Provide the (x, y) coordinate of the cell's center where the given text is located.  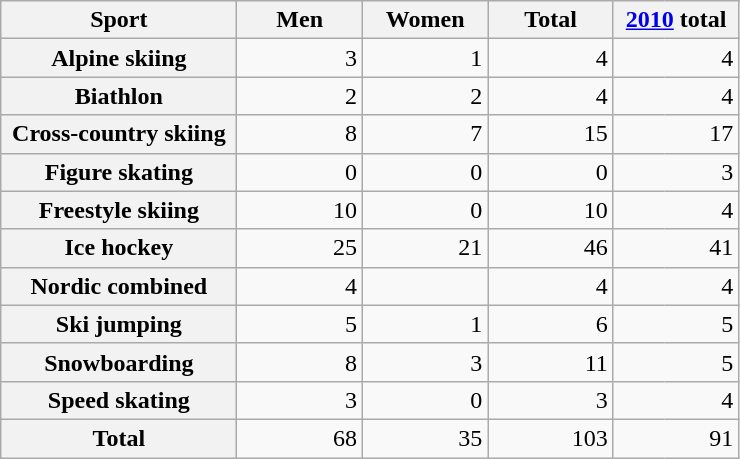
6 (550, 324)
Alpine skiing (119, 58)
Nordic combined (119, 286)
Sport (119, 20)
35 (424, 438)
Men (300, 20)
Freestyle skiing (119, 210)
Snowboarding (119, 362)
15 (550, 134)
25 (300, 248)
Figure skating (119, 172)
7 (424, 134)
2010 total (676, 20)
Women (424, 20)
Ski jumping (119, 324)
103 (550, 438)
91 (702, 438)
Ice hockey (119, 248)
46 (550, 248)
Speed skating (119, 400)
11 (550, 362)
41 (702, 248)
Cross-country skiing (119, 134)
68 (300, 438)
17 (702, 134)
Biathlon (119, 96)
21 (424, 248)
